For the text-containing cell, return its midpoint in [X, Y] coordinate format. 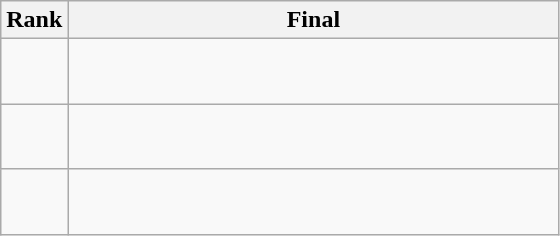
Rank [34, 20]
Final [314, 20]
